Return the [x, y] coordinate for the center point of the cell that contains the specified text.  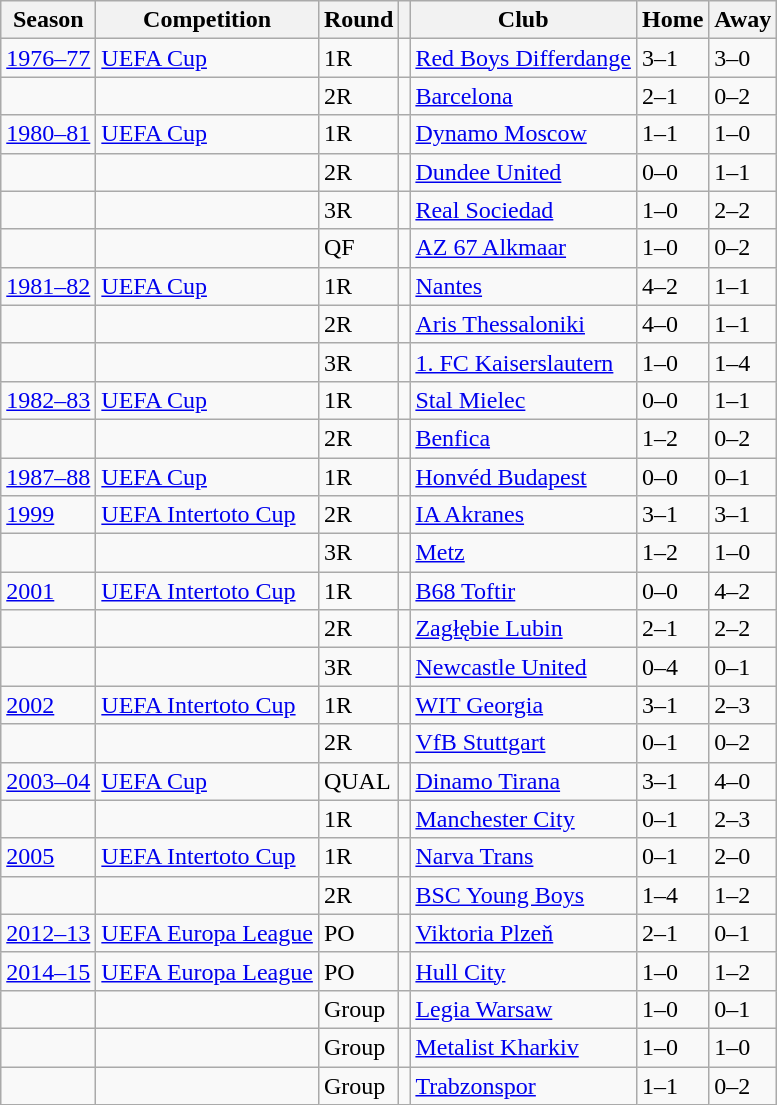
Dinamo Tirana [524, 781]
1. FC Kaiserslautern [524, 362]
Viktoria Plzeň [524, 933]
QF [358, 248]
Season [48, 20]
2003–04 [48, 781]
1982–83 [48, 400]
Aris Thessaloniki [524, 324]
IA Akranes [524, 515]
Competition [208, 20]
2012–13 [48, 933]
1980–81 [48, 134]
1999 [48, 515]
1981–82 [48, 286]
WIT Georgia [524, 705]
Honvéd Budapest [524, 477]
Stal Mielec [524, 400]
QUAL [358, 781]
Manchester City [524, 819]
Red Boys Differdange [524, 58]
B68 Toftir [524, 591]
2014–15 [48, 971]
BSC Young Boys [524, 895]
2001 [48, 591]
3–0 [743, 58]
Dynamo Moscow [524, 134]
Legia Warsaw [524, 1009]
Benfica [524, 438]
2002 [48, 705]
Real Sociedad [524, 210]
Nantes [524, 286]
Club [524, 20]
VfB Stuttgart [524, 743]
Metz [524, 553]
Dundee United [524, 172]
Narva Trans [524, 857]
Metalist Kharkiv [524, 1047]
1976–77 [48, 58]
Zagłębie Lubin [524, 629]
Hull City [524, 971]
Round [358, 20]
Newcastle United [524, 667]
0–4 [672, 667]
1987–88 [48, 477]
Trabzonspor [524, 1085]
Home [672, 20]
Away [743, 20]
2005 [48, 857]
AZ 67 Alkmaar [524, 248]
Barcelona [524, 96]
2–0 [743, 857]
